Determine the [x, y] coordinate at the center of the cell enclosing the given text.  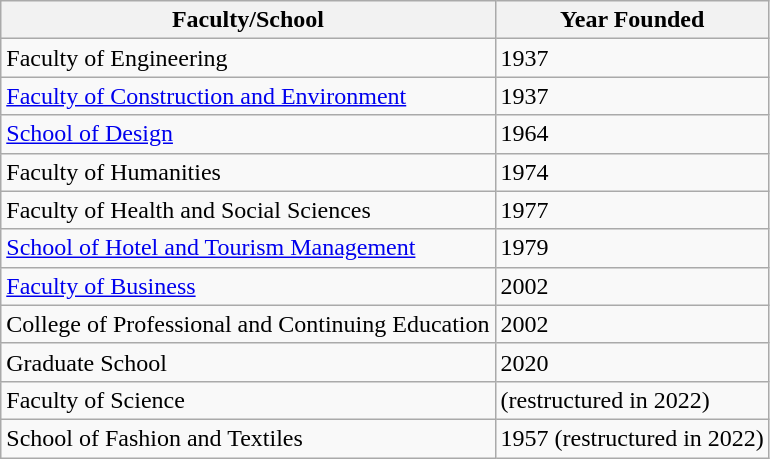
Faculty of Engineering [248, 58]
Faculty of Science [248, 400]
Graduate School [248, 362]
1964 [632, 134]
College of Professional and Continuing Education [248, 324]
Year Founded [632, 20]
Faculty of Business [248, 286]
School of Hotel and Tourism Management [248, 248]
1977 [632, 210]
1979 [632, 248]
1957 (restructured in 2022) [632, 438]
Faculty/School [248, 20]
1974 [632, 172]
Faculty of Construction and Environment [248, 96]
School of Fashion and Textiles [248, 438]
(restructured in 2022) [632, 400]
Faculty of Health and Social Sciences [248, 210]
Faculty of Humanities [248, 172]
2020 [632, 362]
School of Design [248, 134]
